Search for the cell housing the specified text and yield its [x, y] center coordinate. 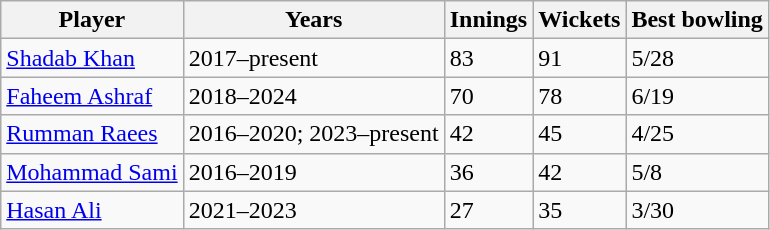
2016–2020; 2023–present [314, 134]
2018–2024 [314, 96]
6/19 [697, 96]
91 [580, 58]
70 [488, 96]
83 [488, 58]
27 [488, 210]
35 [580, 210]
36 [488, 172]
45 [580, 134]
Faheem Ashraf [92, 96]
Years [314, 20]
Wickets [580, 20]
Rumman Raees [92, 134]
Player [92, 20]
2021–2023 [314, 210]
2016–2019 [314, 172]
Hasan Ali [92, 210]
5/8 [697, 172]
Shadab Khan [92, 58]
Innings [488, 20]
5/28 [697, 58]
78 [580, 96]
3/30 [697, 210]
4/25 [697, 134]
Mohammad Sami [92, 172]
2017–present [314, 58]
Best bowling [697, 20]
